Extract the (x, y) coordinate from the center of the cell holding the provided text.  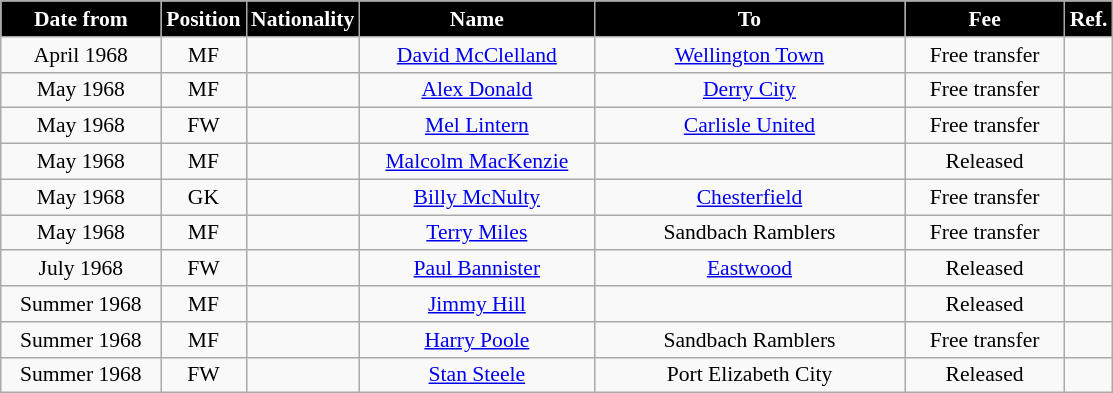
Harry Poole (476, 340)
Position (204, 19)
April 1968 (81, 55)
Carlisle United (749, 126)
Ref. (1089, 19)
Nationality (302, 19)
Chesterfield (749, 197)
Terry Miles (476, 233)
July 1968 (81, 269)
Fee (985, 19)
Derry City (749, 90)
Billy McNulty (476, 197)
Wellington Town (749, 55)
Paul Bannister (476, 269)
To (749, 19)
Stan Steele (476, 375)
Mel Lintern (476, 126)
GK (204, 197)
David McClelland (476, 55)
Alex Donald (476, 90)
Name (476, 19)
Eastwood (749, 269)
Malcolm MacKenzie (476, 162)
Port Elizabeth City (749, 375)
Jimmy Hill (476, 304)
Date from (81, 19)
